Detect which cell encompasses the target text, then output its (X, Y) center coordinate. 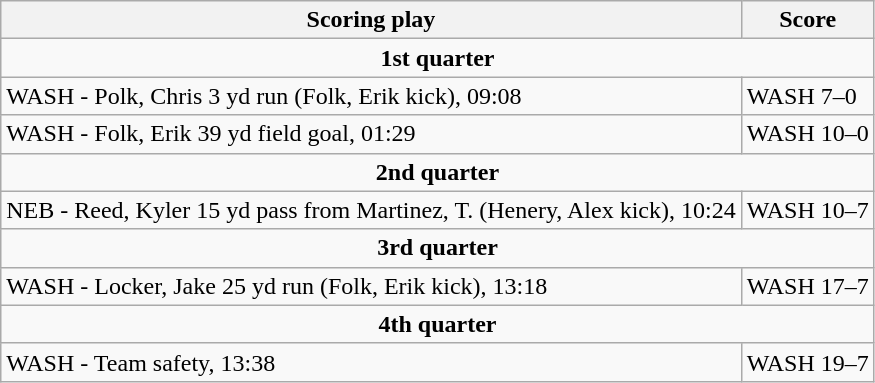
WASH - Folk, Erik 39 yd field goal, 01:29 (371, 134)
3rd quarter (438, 248)
WASH 10–0 (808, 134)
WASH 10–7 (808, 210)
WASH - Polk, Chris 3 yd run (Folk, Erik kick), 09:08 (371, 96)
WASH 19–7 (808, 362)
WASH 7–0 (808, 96)
Score (808, 20)
WASH 17–7 (808, 286)
4th quarter (438, 324)
2nd quarter (438, 172)
WASH - Locker, Jake 25 yd run (Folk, Erik kick), 13:18 (371, 286)
NEB - Reed, Kyler 15 yd pass from Martinez, T. (Henery, Alex kick), 10:24 (371, 210)
WASH - Team safety, 13:38 (371, 362)
1st quarter (438, 58)
Scoring play (371, 20)
